Find where the given text appears and provide that cell's center as [X, Y] coordinate. 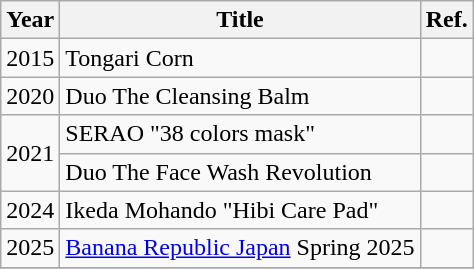
2015 [30, 58]
Duo The Face Wash Revolution [240, 172]
Ref. [446, 20]
Duo The Cleansing Balm [240, 96]
2020 [30, 96]
SERAO "38 colors mask" [240, 134]
Ikeda Mohando "Hibi Care Pad" [240, 210]
2025 [30, 248]
Year [30, 20]
2024 [30, 210]
Tongari Corn [240, 58]
Banana Republic Japan Spring 2025 [240, 248]
2021 [30, 153]
Title [240, 20]
